For the text-containing cell, return its midpoint in (X, Y) coordinate format. 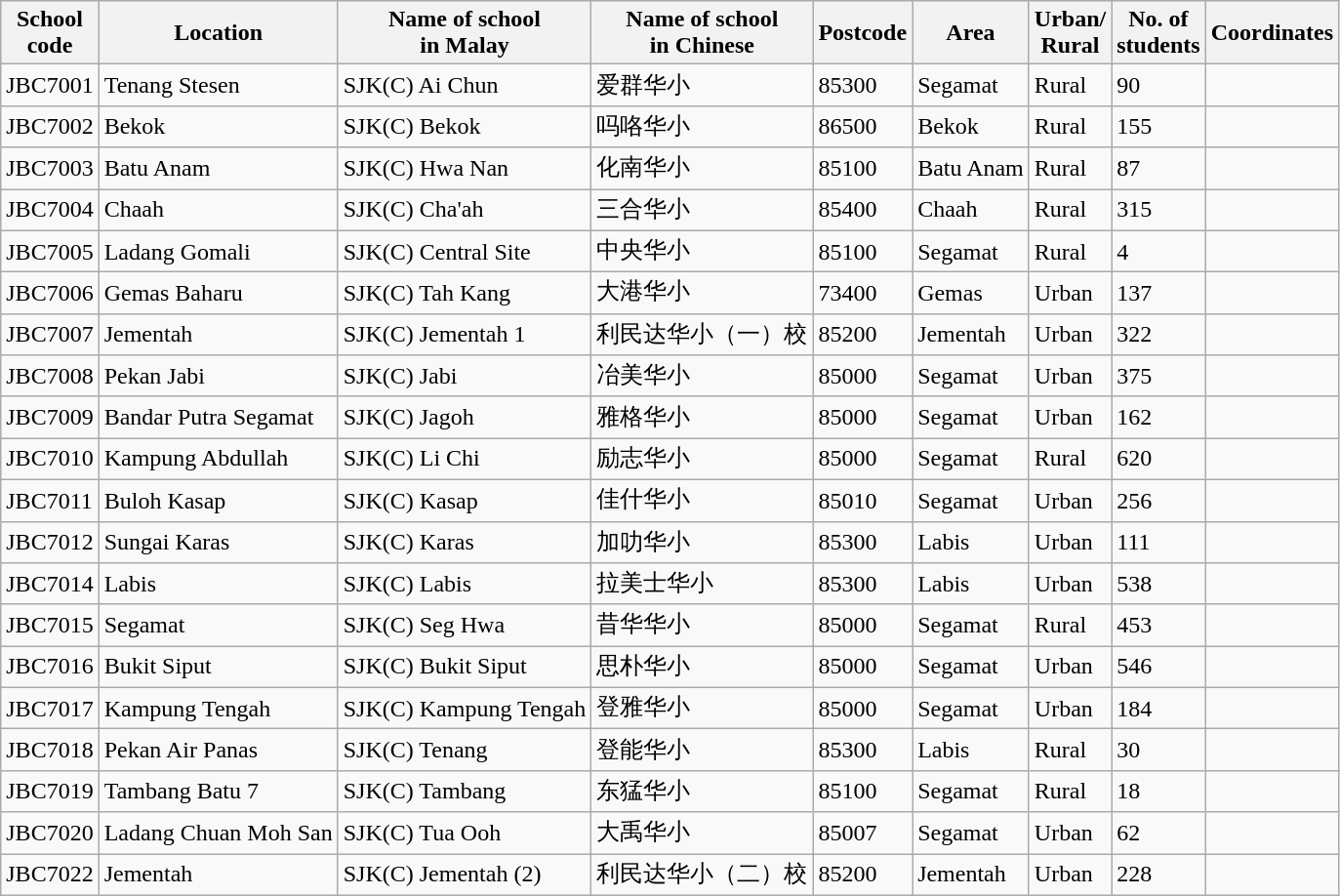
Bukit Siput (219, 668)
利民达华小（一）校 (703, 334)
JBC7010 (50, 459)
Name of schoolin Chinese (703, 33)
137 (1158, 293)
546 (1158, 668)
SJK(C) Tenang (465, 750)
SJK(C) Kasap (465, 500)
315 (1158, 211)
JBC7001 (50, 86)
JBC7018 (50, 750)
SJK(C) Tambang (465, 791)
86500 (863, 127)
Ladang Gomali (219, 252)
Schoolcode (50, 33)
73400 (863, 293)
Urban/Rural (1070, 33)
吗咯华小 (703, 127)
化南华小 (703, 168)
4 (1158, 252)
453 (1158, 625)
雅格华小 (703, 418)
JBC7003 (50, 168)
85007 (863, 834)
大禹华小 (703, 834)
佳什华小 (703, 500)
JBC7005 (50, 252)
JBC7014 (50, 584)
85400 (863, 211)
30 (1158, 750)
大港华小 (703, 293)
Kampung Tengah (219, 709)
620 (1158, 459)
东猛华小 (703, 791)
Location (219, 33)
62 (1158, 834)
SJK(C) Cha'ah (465, 211)
JBC7019 (50, 791)
Gemas Baharu (219, 293)
SJK(C) Li Chi (465, 459)
三合华小 (703, 211)
228 (1158, 875)
爱群华小 (703, 86)
SJK(C) Tua Ooh (465, 834)
Postcode (863, 33)
538 (1158, 584)
No. ofstudents (1158, 33)
SJK(C) Jementah (2) (465, 875)
SJK(C) Central Site (465, 252)
87 (1158, 168)
155 (1158, 127)
SJK(C) Hwa Nan (465, 168)
256 (1158, 500)
SJK(C) Bekok (465, 127)
322 (1158, 334)
SJK(C) Jabi (465, 377)
JBC7017 (50, 709)
SJK(C) Ai Chun (465, 86)
18 (1158, 791)
加叻华小 (703, 543)
Kampung Abdullah (219, 459)
中央华小 (703, 252)
昔华华小 (703, 625)
Ladang Chuan Moh San (219, 834)
JBC7011 (50, 500)
登雅华小 (703, 709)
Pekan Jabi (219, 377)
JBC7022 (50, 875)
Sungai Karas (219, 543)
SJK(C) Jementah 1 (465, 334)
JBC7004 (50, 211)
登能华小 (703, 750)
SJK(C) Tah Kang (465, 293)
SJK(C) Kampung Tengah (465, 709)
Area (971, 33)
JBC7009 (50, 418)
JBC7006 (50, 293)
Buloh Kasap (219, 500)
JBC7020 (50, 834)
拉美士华小 (703, 584)
SJK(C) Labis (465, 584)
利民达华小（二）校 (703, 875)
Tambang Batu 7 (219, 791)
Coordinates (1272, 33)
JBC7002 (50, 127)
Name of schoolin Malay (465, 33)
JBC7016 (50, 668)
Gemas (971, 293)
85010 (863, 500)
162 (1158, 418)
JBC7008 (50, 377)
励志华小 (703, 459)
SJK(C) Karas (465, 543)
JBC7007 (50, 334)
SJK(C) Jagoh (465, 418)
Tenang Stesen (219, 86)
SJK(C) Bukit Siput (465, 668)
375 (1158, 377)
SJK(C) Seg Hwa (465, 625)
JBC7015 (50, 625)
思朴华小 (703, 668)
Pekan Air Panas (219, 750)
JBC7012 (50, 543)
冶美华小 (703, 377)
184 (1158, 709)
111 (1158, 543)
Bandar Putra Segamat (219, 418)
90 (1158, 86)
